Locate the cell with the specified text and output its [x, y] center coordinate. 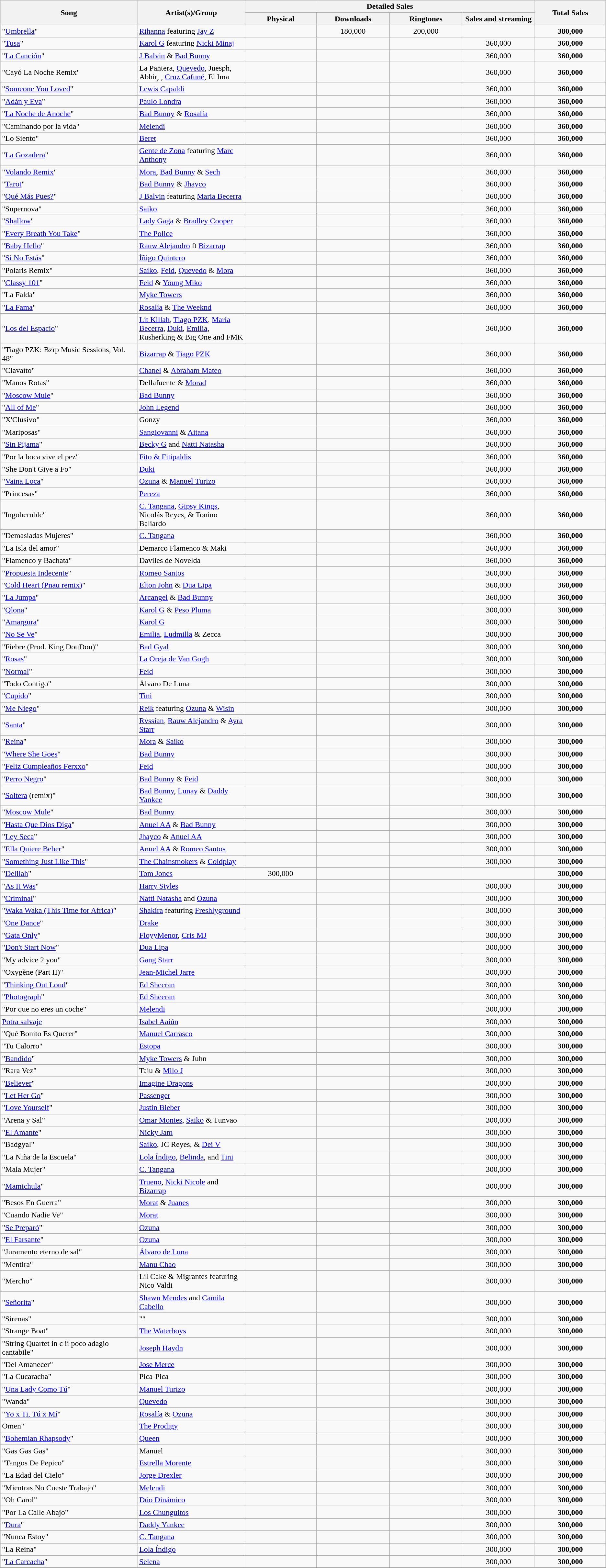
Mora, Bad Bunny & Sech [191, 172]
Ringtones [426, 19]
Total Sales [570, 13]
"Adán y Eva" [69, 101]
"Love Yourself" [69, 1108]
La Oreja de Van Gogh [191, 659]
Drake [191, 923]
C. Tangana, Gipsy Kings, Nicolás Reyes, & Tonino Baliardo [191, 515]
"Todo Contigo" [69, 684]
"Reina" [69, 742]
Imagine Dragons [191, 1083]
Song [69, 13]
"Umbrella" [69, 31]
"Si No Estás" [69, 258]
"Ley Seca" [69, 837]
"Cupido" [69, 696]
Los Chunguitos [191, 1512]
"Soltera (remix)" [69, 795]
"Baby Hello" [69, 246]
"La Cucaracha" [69, 1377]
"La Canción" [69, 56]
"Strange Boat" [69, 1331]
"Supernova" [69, 209]
Tom Jones [191, 874]
Sales and streaming [499, 19]
"Qlona" [69, 610]
"La Isla del amor" [69, 548]
"Bandido" [69, 1058]
Ozuna & Manuel Turizo [191, 481]
"Besos En Guerra" [69, 1203]
Emilia, Ludmilla & Zecca [191, 634]
"String Quartet in c ii poco adagio cantabile" [69, 1348]
Saiko [191, 209]
"La Reina" [69, 1549]
Jorge Drexler [191, 1475]
Dúo Dinámico [191, 1500]
"Del Amanecer" [69, 1364]
"My advice 2 you" [69, 960]
"Rara Vez" [69, 1071]
"Gata Only" [69, 935]
Saiko, Feid, Quevedo & Mora [191, 270]
Pereza [191, 494]
"Una Lady Como Tú" [69, 1389]
"El Amante" [69, 1132]
Becky G and Natti Natasha [191, 444]
"Tiago PZK: Bzrp Music Sessions, Vol. 48" [69, 353]
"Polaris Remix" [69, 270]
Myke Towers & Juhn [191, 1058]
Taiu & Milo J [191, 1071]
Omar Montes, Saiko & Tunvao [191, 1120]
"Wanda" [69, 1401]
Morat & Juanes [191, 1203]
"Qué Bonito Es Querer" [69, 1034]
"La Jumpa" [69, 597]
Lit Killah, Tiago PZK, María Becerra, Duki, Emilia, Rusherking & Big One and FMK [191, 328]
Duki [191, 469]
380,000 [570, 31]
"Thinking Out Loud" [69, 984]
Anuel AA & Bad Bunny [191, 824]
"Propuesta Indecente" [69, 573]
"Qué Más Pues?" [69, 196]
The Prodigy [191, 1426]
Gonzy [191, 420]
"Rosas" [69, 659]
"Fiebre (Prod. King DouDou)" [69, 647]
Manuel Carrasco [191, 1034]
The Waterboys [191, 1331]
"Perro Negro" [69, 778]
"Mariposas" [69, 432]
"Every Breath You Take" [69, 233]
Gang Starr [191, 960]
"Hasta Que Dios Diga" [69, 824]
Lewis Capaldi [191, 89]
Dellafuente & Morad [191, 383]
Jhayco & Anuel AA [191, 837]
"Nunca Estoy" [69, 1537]
"Juramento eterno de sal" [69, 1252]
Rosalía & Ozuna [191, 1414]
"Cuando Nadie Ve" [69, 1215]
Lola Índigo, Belinda, and Tini [191, 1157]
Downloads [353, 19]
"As It Was" [69, 886]
Karol G & Peso Pluma [191, 610]
Lil Cake & Migrantes featuring Nico Valdi [191, 1281]
"Bohemian Rhapsody" [69, 1438]
"La Carcacha" [69, 1562]
"Tusa" [69, 43]
Estrella Morente [191, 1463]
"Sin Pijama" [69, 444]
The Chainsmokers & Coldplay [191, 861]
180,000 [353, 31]
Rosalía & The Weeknd [191, 307]
Sangiovanni & Aitana [191, 432]
"Let Her Go" [69, 1095]
Potra salvaje [69, 1021]
Fito & Fitipaldis [191, 457]
"Mala Mujer" [69, 1169]
"Sirenas" [69, 1319]
"Arena y Sal" [69, 1120]
"Classy 101" [69, 283]
Demarco Flamenco & Maki [191, 548]
"Shallow" [69, 221]
"Where She Goes" [69, 754]
Harry Styles [191, 886]
Álvaro De Luna [191, 684]
Pica-Pica [191, 1377]
Beret [191, 138]
Physical [280, 19]
"Mercho" [69, 1281]
"Tangos De Pepico" [69, 1463]
Natti Natasha and Ozuna [191, 898]
"Por La Calle Abajo" [69, 1512]
"Oxygène (Part II)" [69, 972]
Saiko, JC Reyes, & Dei V [191, 1145]
"La Falda" [69, 295]
Joseph Haydn [191, 1348]
Jean-Michel Jarre [191, 972]
John Legend [191, 408]
Queen [191, 1438]
Manuel Turizo [191, 1389]
"Feliz Cumpleaños Ferxxo" [69, 766]
"Dura" [69, 1525]
Manuel [191, 1450]
"Ella Quiere Beber" [69, 849]
Artist(s)/Group [191, 13]
"One Dance" [69, 923]
Bizarrap & Tiago PZK [191, 353]
Arcangel & Bad Bunny [191, 597]
Bad Gyal [191, 647]
Morat [191, 1215]
Tini [191, 696]
"Gas Gas Gas" [69, 1450]
"La Fama" [69, 307]
"Flamenco y Bachata" [69, 560]
"Por la boca vive el pez" [69, 457]
Jose Merce [191, 1364]
"Mentira" [69, 1264]
Bad Bunny & Feid [191, 778]
Paulo Londra [191, 101]
Reik featuring Ozuna & Wisin [191, 708]
200,000 [426, 31]
"Amargura" [69, 622]
Shakira featuring Freshlyground [191, 911]
Karol G [191, 622]
"Volando Remix" [69, 172]
Lola Índigo [191, 1549]
"Tu Calorro" [69, 1046]
"Clavaíto" [69, 370]
Feid & Young Miko [191, 283]
Myke Towers [191, 295]
Lady Gaga & Bradley Cooper [191, 221]
"Something Just Like This" [69, 861]
Elton John & Dua Lipa [191, 585]
"Vaina Loca" [69, 481]
Detailed Sales [390, 6]
"Los del Espacio" [69, 328]
Dua Lipa [191, 947]
Bad Bunny & Jhayco [191, 184]
"Badgyal" [69, 1145]
"La Niña de la Escuela" [69, 1157]
"Yo x Ti, Tú x Mí" [69, 1414]
Gente de Zona featuring Marc Anthony [191, 155]
FloyyMenor, Cris MJ [191, 935]
"She Don't Give a Fo" [69, 469]
"Lo Siento" [69, 138]
Quevedo [191, 1401]
Rvssian, Rauw Alejandro & Ayra Starr [191, 725]
"Caminando por la vida" [69, 126]
Selena [191, 1562]
"Por que no eres un coche" [69, 1009]
"La Gozadera" [69, 155]
Daviles de Novelda [191, 560]
"Princesas" [69, 494]
La Pantera, Quevedo, Juesph, Abhir, , Cruz Cafuné, El Ima [191, 73]
"Mamichula" [69, 1186]
"Photograph" [69, 997]
Bad Bunny, Lunay & Daddy Yankee [191, 795]
Estopa [191, 1046]
Anuel AA & Romeo Santos [191, 849]
Mora & Saiko [191, 742]
Íñigo Quintero [191, 258]
"X'Clusivo" [69, 420]
"Cold Heart (Pnau remix)" [69, 585]
"Normal" [69, 671]
"Waka Waka (This Time for Africa)" [69, 911]
"Demasiadas Mujeres" [69, 536]
Passenger [191, 1095]
Manu Chao [191, 1264]
"Señorita" [69, 1302]
"El Farsante" [69, 1240]
Álvaro de Luna [191, 1252]
"Oh Carol" [69, 1500]
The Police [191, 233]
"Santa" [69, 725]
Shawn Mendes and Camila Cabello [191, 1302]
"All of Me" [69, 408]
J Balvin featuring Maria Becerra [191, 196]
"Me Niego" [69, 708]
"Se Preparó" [69, 1227]
"Tarot" [69, 184]
Justin Bieber [191, 1108]
Chanel & Abraham Mateo [191, 370]
Romeo Santos [191, 573]
"Don't Start Now" [69, 947]
Karol G featuring Nicki Minaj [191, 43]
Bad Bunny & Rosalía [191, 114]
"No Se Ve" [69, 634]
"" [191, 1319]
Daddy Yankee [191, 1525]
"Someone You Loved" [69, 89]
Isabel Aaiún [191, 1021]
"Manos Rotas" [69, 383]
"Cayó La Noche Remix" [69, 73]
Trueno, Nicki Nicole and Bizarrap [191, 1186]
Omen" [69, 1426]
"Believer" [69, 1083]
Nicky Jam [191, 1132]
"Ingobernble" [69, 515]
J Balvin & Bad Bunny [191, 56]
"La Edad del Cielo" [69, 1475]
Rauw Alejandro ft Bizarrap [191, 246]
"La Noche de Anoche" [69, 114]
Rihanna featuring Jay Z [191, 31]
"Mientras No Cueste Trabajo" [69, 1488]
"Delilah" [69, 874]
"Criminal" [69, 898]
